Provide the [X, Y] coordinate of the cell's center where the given text is located.  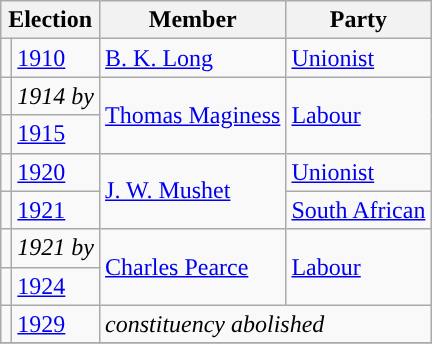
1915 [56, 134]
1929 [56, 324]
Party [358, 20]
Thomas Maginess [193, 115]
1924 [56, 286]
J. W. Mushet [193, 191]
Charles Pearce [193, 267]
1921 [56, 210]
1921 by [56, 248]
constituency abolished [266, 324]
1910 [56, 58]
1914 by [56, 96]
South African [358, 210]
Election [50, 20]
1920 [56, 172]
Member [193, 20]
B. K. Long [193, 58]
